Locate the cell with the specified text and output its [X, Y] center coordinate. 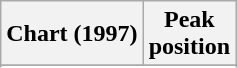
Peakposition [189, 34]
Chart (1997) [72, 34]
